Output the (X, Y) coordinate of the center of the cell containing the given text.  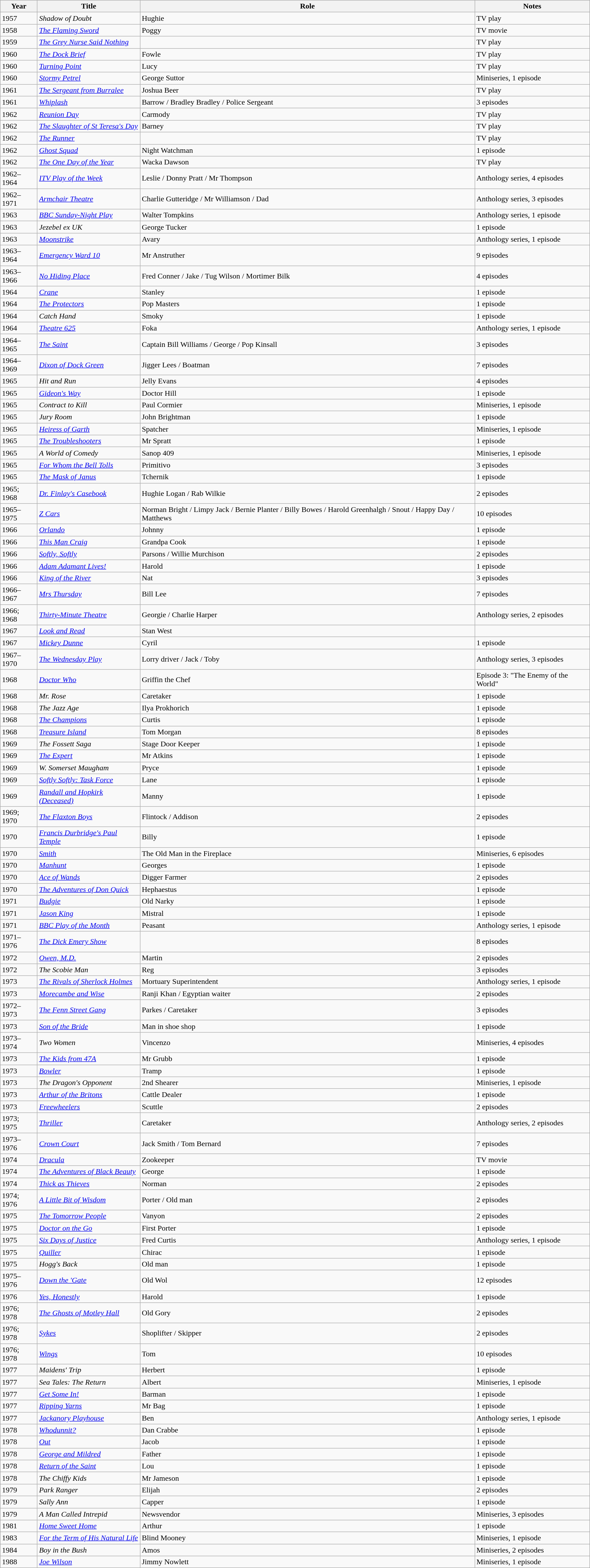
Reg (307, 970)
Jury Room (89, 417)
Notes (532, 6)
Bill Lee (307, 594)
Whiplash (89, 102)
Softly, Softly (89, 554)
1973–1976 (19, 1144)
W. Somerset Maugham (89, 768)
Sally Ann (89, 1502)
The Kids from 47A (89, 1059)
Peasant (307, 925)
Grandpa Cook (307, 542)
Porter / Old man (307, 1200)
Elijah (307, 1490)
9 episodes (532, 255)
The Wednesday Play (89, 659)
Ilya Prokhorich (307, 708)
Norman (307, 1184)
The One Day of the Year (89, 162)
1988 (19, 1562)
Johnny (307, 530)
John Brightman (307, 417)
Amos (307, 1550)
Reunion Day (89, 114)
Joe Wilson (89, 1562)
Poggy (307, 30)
The Jazz Age (89, 708)
Orlando (89, 530)
The Flaming Sword (89, 30)
Ace of Wands (89, 877)
Old Wol (307, 1280)
Foka (307, 328)
BBC Sunday-Night Play (89, 215)
Lucy (307, 66)
The Scobie Man (89, 970)
Jackanory Playhouse (89, 1418)
Dr. Finlay's Casebook (89, 493)
Pop Masters (307, 304)
Son of the Bride (89, 1026)
Fred Conner / Jake / Tug Wilson / Mortimer Bilk (307, 276)
Capper (307, 1502)
Ripping Yarns (89, 1406)
Freewheelers (89, 1107)
1964–1965 (19, 344)
Smoky (307, 316)
Heiress of Garth (89, 429)
The Sergeant from Burralee (89, 90)
Manny (307, 796)
The Adventures of Black Beauty (89, 1172)
Sanop 409 (307, 453)
Get Some In! (89, 1394)
1971–1976 (19, 941)
Tom Morgan (307, 732)
Jason King (89, 913)
The Adventures of Don Quick (89, 889)
Armchair Theatre (89, 199)
Old man (307, 1264)
Sea Tales: The Return (89, 1382)
Herbert (307, 1370)
Vincenzo (307, 1042)
1963–1964 (19, 255)
Joshua Beer (307, 90)
Hughie (307, 18)
1965–1975 (19, 514)
Curtis (307, 720)
Ghost Squad (89, 150)
2nd Shearer (307, 1083)
This Man Craig (89, 542)
Theatre 625 (89, 328)
Dixon of Dock Green (89, 365)
Carmody (307, 114)
First Porter (307, 1228)
The Chiffy Kids (89, 1478)
1984 (19, 1550)
BBC Play of the Month (89, 925)
Sykes (89, 1333)
1964–1969 (19, 365)
Georgie / Charlie Harper (307, 614)
Doctor on the Go (89, 1228)
Quiller (89, 1252)
A Man Called Intrepid (89, 1514)
1966; 1968 (19, 614)
Down the 'Gate (89, 1280)
Flintock / Addison (307, 817)
Whodunnit? (89, 1430)
Bowler (89, 1071)
The Grey Nurse Said Nothing (89, 42)
1962–1971 (19, 199)
The Champions (89, 720)
Mr Spratt (307, 441)
Shoplifter / Skipper (307, 1333)
Softly Softly: Task Force (89, 780)
1963–1966 (19, 276)
Francis Durbridge's Paul Temple (89, 837)
Look and Read (89, 631)
Miniseries, 2 episodes (532, 1550)
Title (89, 6)
George (307, 1172)
Treasure Island (89, 732)
Miniseries, 3 episodes (532, 1514)
The Old Man in the Fireplace (307, 853)
Emergency Ward 10 (89, 255)
Barrow / Bradley Bradley / Police Sergeant (307, 102)
Dracula (89, 1160)
The Dragon's Opponent (89, 1083)
1969; 1970 (19, 817)
Wacka Dawson (307, 162)
Father (307, 1454)
ITV Play of the Week (89, 178)
12 episodes (532, 1280)
1973–1974 (19, 1042)
Mr Grubb (307, 1059)
A World of Comedy (89, 453)
Crane (89, 292)
Georges (307, 865)
Lou (307, 1466)
1965; 1968 (19, 493)
Episode 3: "The Enemy of the World" (532, 680)
Contract to Kill (89, 405)
Moonstrike (89, 239)
Barman (307, 1394)
Walter Tompkins (307, 215)
The Ghosts of Motley Hall (89, 1313)
No Hiding Place (89, 276)
Yes, Honestly (89, 1296)
George Suttor (307, 78)
Boy in the Bush (89, 1550)
Doctor Who (89, 680)
1975–1976 (19, 1280)
The Flaxton Boys (89, 817)
Mr Jameson (307, 1478)
1976 (19, 1296)
Miniseries, 4 episodes (532, 1042)
Avary (307, 239)
Mickey Dunne (89, 643)
Spatcher (307, 429)
1958 (19, 30)
Martin (307, 958)
Miniseries, 6 episodes (532, 853)
Hogg's Back (89, 1264)
The Runner (89, 138)
Two Women (89, 1042)
1967–1970 (19, 659)
The Tomorrow People (89, 1216)
The Mask of Janus (89, 477)
Stage Door Keeper (307, 744)
Leslie / Donny Pratt / Mr Thompson (307, 178)
Wings (89, 1354)
1957 (19, 18)
Parsons / Willie Murchison (307, 554)
Tchernik (307, 477)
The Rivals of Sherlock Holmes (89, 982)
Barney (307, 126)
Old Gory (307, 1313)
Tramp (307, 1071)
Chirac (307, 1252)
Hughie Logan / Rab Wilkie (307, 493)
Pryce (307, 768)
Z Cars (89, 514)
George and Mildred (89, 1454)
Lane (307, 780)
Doctor Hill (307, 393)
Gideon's Way (89, 393)
Arthur of the Britons (89, 1095)
Blind Mooney (307, 1538)
Mr Atkins (307, 756)
The Fenn Street Gang (89, 1010)
Owen, M.D. (89, 958)
King of the River (89, 578)
Fred Curtis (307, 1240)
The Fossett Saga (89, 744)
The Slaughter of St Teresa's Day (89, 126)
1962–1964 (19, 178)
Six Days of Justice (89, 1240)
Billy (307, 837)
1966–1967 (19, 594)
Jezebel ex UK (89, 227)
Jigger Lees / Boatman (307, 365)
Fowle (307, 54)
Stan West (307, 631)
1972–1973 (19, 1010)
Role (307, 6)
Out (89, 1442)
Mortuary Superintendent (307, 982)
Zookeeper (307, 1160)
For Whom the Bell Tolls (89, 465)
Albert (307, 1382)
Year (19, 6)
1983 (19, 1538)
Lorry driver / Jack / Toby (307, 659)
Man in shoe shop (307, 1026)
Thick as Thieves (89, 1184)
Nat (307, 578)
Night Watchman (307, 150)
Mr Anstruther (307, 255)
For the Term of His Natural Life (89, 1538)
Manhunt (89, 865)
Hephaestus (307, 889)
Griffin the Chef (307, 680)
Jimmy Nowlett (307, 1562)
Mrs Thursday (89, 594)
Newsvendor (307, 1514)
Ranji Khan / Egyptian waiter (307, 994)
Paul Cormier (307, 405)
Return of the Saint (89, 1466)
Captain Bill Williams / George / Pop Kinsall (307, 344)
The Dock Brief (89, 54)
Crown Court (89, 1144)
The Troubleshooters (89, 441)
Ben (307, 1418)
Thriller (89, 1123)
Dan Crabbe (307, 1430)
Mistral (307, 913)
Home Sweet Home (89, 1526)
Adam Adamant Lives! (89, 566)
Norman Bright / Limpy Jack / Bernie Planter / Billy Bowes / Harold Greenhalgh / Snout / Happy Day / Matthews (307, 514)
Hit and Run (89, 381)
Park Ranger (89, 1490)
Turning Point (89, 66)
Tom (307, 1354)
The Protectors (89, 304)
Mr. Rose (89, 696)
Cattle Dealer (307, 1095)
Budgie (89, 901)
Old Narky (307, 901)
Shadow of Doubt (89, 18)
Smith (89, 853)
Jack Smith / Tom Bernard (307, 1144)
Mr Bag (307, 1406)
Stormy Petrel (89, 78)
Scuttle (307, 1107)
Jelly Evans (307, 381)
The Expert (89, 756)
Catch Hand (89, 316)
1973; 1975 (19, 1123)
Charlie Gutteridge / Mr Williamson / Dad (307, 199)
Morecambe and Wise (89, 994)
Randall and Hopkirk (Deceased) (89, 796)
Thirty-Minute Theatre (89, 614)
Maidens' Trip (89, 1370)
Jacob (307, 1442)
Anthology series, 4 episodes (532, 178)
Arthur (307, 1526)
Parkes / Caretaker (307, 1010)
1959 (19, 42)
Primitivo (307, 465)
1981 (19, 1526)
George Tucker (307, 227)
The Saint (89, 344)
Cyril (307, 643)
Digger Farmer (307, 877)
A Little Bit of Wisdom (89, 1200)
The Dick Emery Show (89, 941)
1974; 1976 (19, 1200)
Vanyon (307, 1216)
Stanley (307, 292)
